Capture the cell that displays the provided text and extract its [x, y] central coordinate. 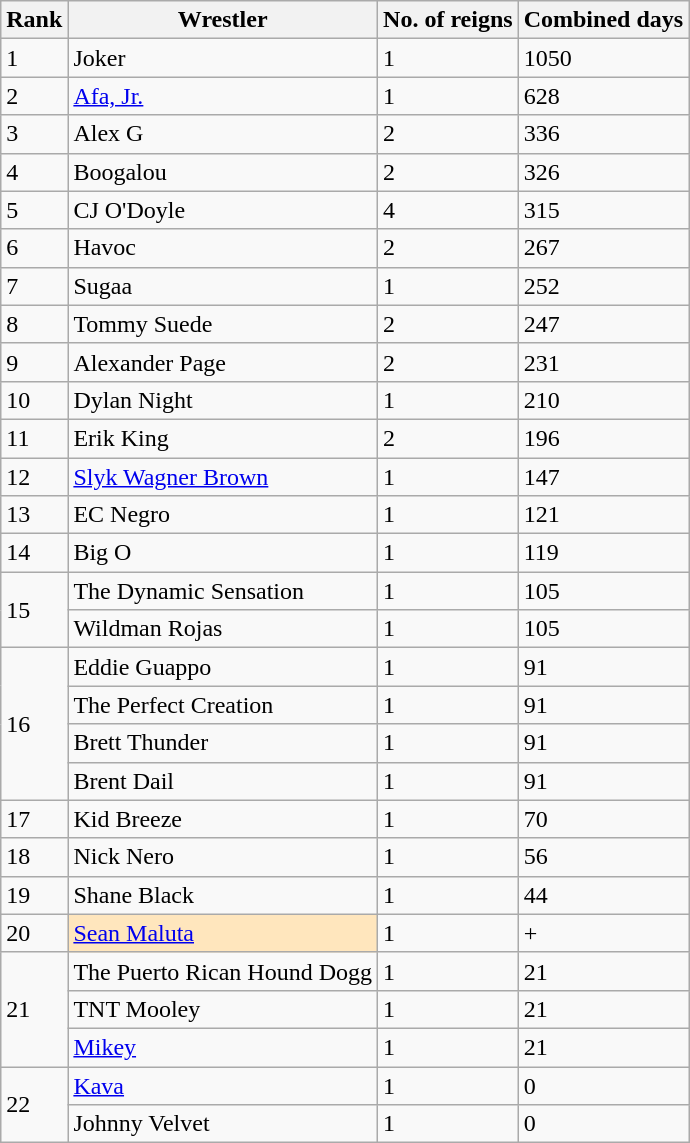
EC Negro [223, 515]
Brent Dail [223, 781]
Kava [223, 1085]
210 [603, 400]
Tommy Suede [223, 324]
44 [603, 895]
119 [603, 553]
The Dynamic Sensation [223, 591]
7 [34, 286]
326 [603, 172]
247 [603, 324]
Wrestler [223, 20]
Johnny Velvet [223, 1124]
16 [34, 724]
+ [603, 933]
Wildman Rojas [223, 629]
Sugaa [223, 286]
The Puerto Rican Hound Dogg [223, 971]
22 [34, 1104]
The Perfect Creation [223, 705]
Afa, Jr. [223, 96]
Joker [223, 58]
20 [34, 933]
9 [34, 362]
Big O [223, 553]
Alex G [223, 134]
Boogalou [223, 172]
8 [34, 324]
18 [34, 857]
56 [603, 857]
267 [603, 248]
14 [34, 553]
231 [603, 362]
10 [34, 400]
315 [603, 210]
5 [34, 210]
147 [603, 477]
13 [34, 515]
Alexander Page [223, 362]
Brett Thunder [223, 743]
17 [34, 819]
121 [603, 515]
Rank [34, 20]
Eddie Guappo [223, 667]
628 [603, 96]
CJ O'Doyle [223, 210]
1050 [603, 58]
Havoc [223, 248]
Kid Breeze [223, 819]
Slyk Wagner Brown [223, 477]
Shane Black [223, 895]
11 [34, 438]
Erik King [223, 438]
70 [603, 819]
3 [34, 134]
Mikey [223, 1047]
Nick Nero [223, 857]
No. of reigns [448, 20]
336 [603, 134]
19 [34, 895]
6 [34, 248]
Sean Maluta [223, 933]
12 [34, 477]
252 [603, 286]
196 [603, 438]
Dylan Night [223, 400]
TNT Mooley [223, 1009]
15 [34, 610]
Combined days [603, 20]
